Find where the given text appears and provide that cell's center as (x, y) coordinate. 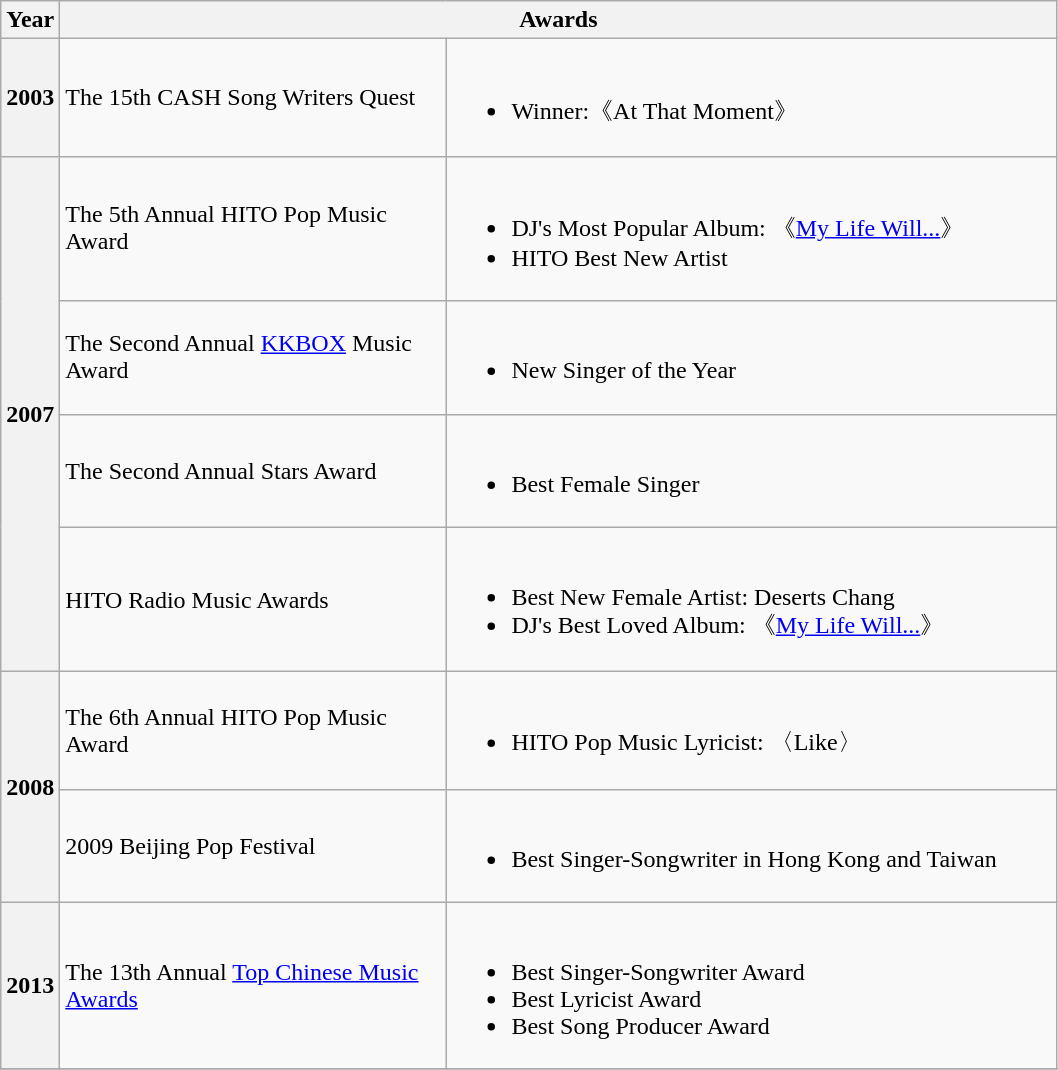
Awards (558, 20)
2008 (30, 788)
DJ's Most Popular Album: 《My Life Will...》HITO Best New Artist (752, 228)
The 5th Annual HITO Pop Music Award (253, 228)
Winner:《At That Moment》 (752, 98)
The 6th Annual HITO Pop Music Award (253, 731)
Best New Female Artist: Deserts ChangDJ's Best Loved Album: 《My Life Will...》 (752, 600)
Best Singer-Songwriter AwardBest Lyricist AwardBest Song Producer Award (752, 986)
2009 Beijing Pop Festival (253, 846)
New Singer of the Year (752, 358)
2003 (30, 98)
Best Singer-Songwriter in Hong Kong and Taiwan (752, 846)
2013 (30, 986)
Best Female Singer (752, 470)
The 15th CASH Song Writers Quest (253, 98)
2007 (30, 414)
The Second Annual KKBOX Music Award (253, 358)
The 13th Annual Top Chinese Music Awards (253, 986)
HITO Radio Music Awards (253, 600)
Year (30, 20)
The Second Annual Stars Award (253, 470)
HITO Pop Music Lyricist: 〈Like〉 (752, 731)
